Search for the cell housing the specified text and yield its (x, y) center coordinate. 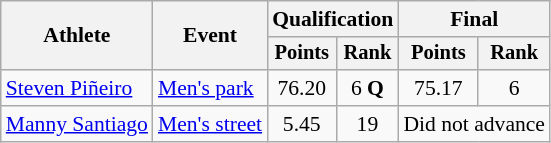
Men's park (210, 88)
6 Q (367, 88)
Did not advance (474, 124)
6 (514, 88)
Steven Piñeiro (77, 88)
Athlete (77, 36)
Manny Santiago (77, 124)
Event (210, 36)
75.17 (438, 88)
5.45 (302, 124)
Final (474, 19)
Qualification (332, 19)
Men's street (210, 124)
19 (367, 124)
76.20 (302, 88)
